Determine the (x, y) coordinate at the center of the cell enclosing the given text.  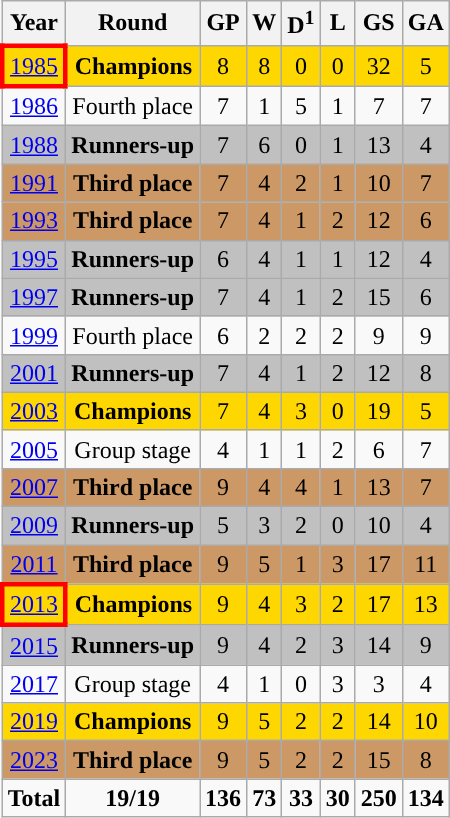
D1 (301, 24)
19 (378, 411)
GA (426, 24)
33 (301, 798)
2017 (34, 684)
1997 (34, 297)
2011 (34, 565)
L (338, 24)
1993 (34, 221)
136 (224, 798)
GS (378, 24)
1995 (34, 259)
GP (224, 24)
73 (264, 798)
1985 (34, 66)
2007 (34, 487)
2013 (34, 604)
Year (34, 24)
1999 (34, 335)
2003 (34, 411)
2023 (34, 760)
1991 (34, 183)
250 (378, 798)
2005 (34, 449)
11 (426, 565)
Round (133, 24)
134 (426, 798)
Total (34, 798)
2015 (34, 645)
W (264, 24)
2001 (34, 373)
2009 (34, 526)
1986 (34, 106)
1988 (34, 145)
2019 (34, 722)
30 (338, 798)
32 (378, 66)
19/19 (133, 798)
